Locate the cell with the specified text and output its [X, Y] center coordinate. 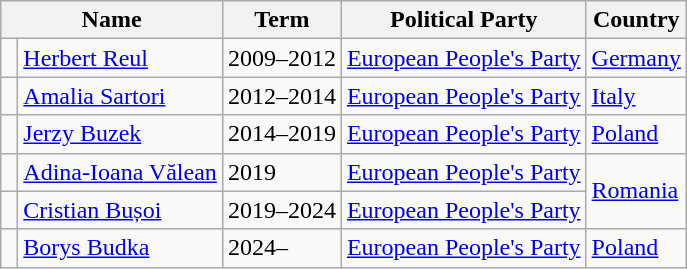
Amalia Sartori [120, 96]
Italy [636, 96]
2019 [282, 172]
Jerzy Buzek [120, 134]
Political Party [464, 20]
2014–2019 [282, 134]
Country [636, 20]
Germany [636, 58]
Adina-Ioana Vălean [120, 172]
Borys Budka [120, 248]
Herbert Reul [120, 58]
2019–2024 [282, 210]
2012–2014 [282, 96]
2024– [282, 248]
Cristian Bușoi [120, 210]
Romania [636, 191]
Term [282, 20]
Name [112, 20]
2009–2012 [282, 58]
